Return (X, Y) of the center of cell containing provided text 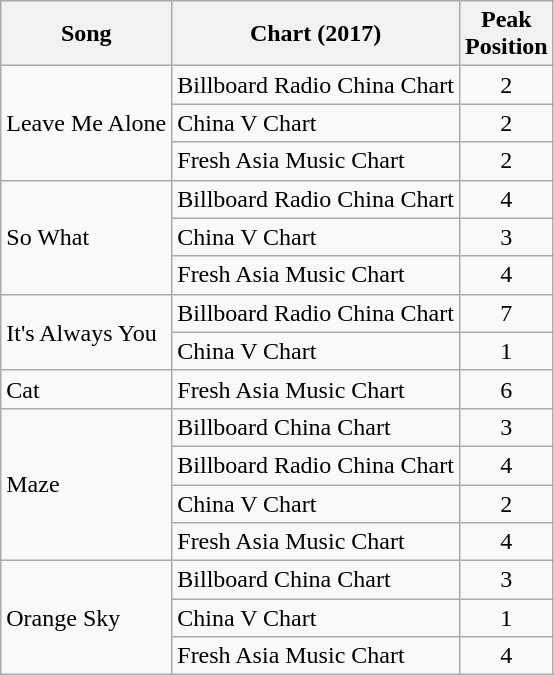
So What (86, 237)
Maze (86, 484)
Peak Position (506, 34)
Chart (2017) (316, 34)
Orange Sky (86, 618)
It's Always You (86, 332)
Song (86, 34)
7 (506, 313)
Cat (86, 389)
6 (506, 389)
Leave Me Alone (86, 123)
